Find where the given text appears and provide that cell's center as (X, Y) coordinate. 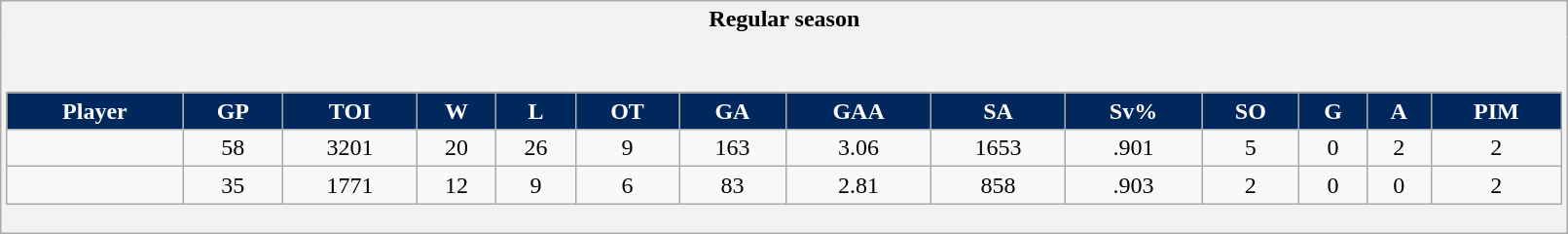
GA (732, 111)
1653 (999, 148)
83 (732, 185)
.901 (1133, 148)
Player (95, 111)
3201 (350, 148)
2.81 (858, 185)
12 (456, 185)
PIM (1496, 111)
858 (999, 185)
20 (456, 148)
58 (234, 148)
G (1333, 111)
Player GP TOI W L OT GA GAA SA Sv% SO G A PIM 58 3201 20 26 9 163 3.06 1653 .901 5 0 2 2 35 1771 12 9 6 83 2.81 858 .903 2 0 0 2 (784, 135)
6 (627, 185)
GP (234, 111)
35 (234, 185)
26 (536, 148)
A (1399, 111)
163 (732, 148)
Regular season (784, 19)
L (536, 111)
TOI (350, 111)
GAA (858, 111)
.903 (1133, 185)
OT (627, 111)
5 (1251, 148)
Sv% (1133, 111)
SO (1251, 111)
W (456, 111)
1771 (350, 185)
SA (999, 111)
3.06 (858, 148)
